Detect which cell encompasses the target text, then output its (x, y) center coordinate. 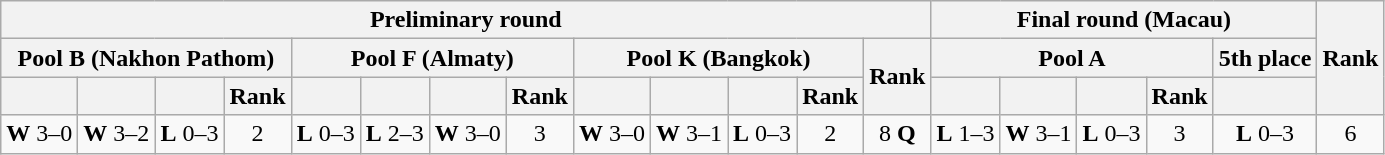
Pool K (Bangkok) (718, 58)
Pool F (Almaty) (432, 58)
Pool A (1072, 58)
Preliminary round (466, 20)
6 (1350, 134)
8 Q (898, 134)
L 2–3 (394, 134)
W 3–2 (116, 134)
L 1–3 (966, 134)
5th place (1265, 58)
Final round (Macau) (1124, 20)
Pool B (Nakhon Pathom) (146, 58)
